Provide the (x, y) coordinate of the cell's center where the given text is located.  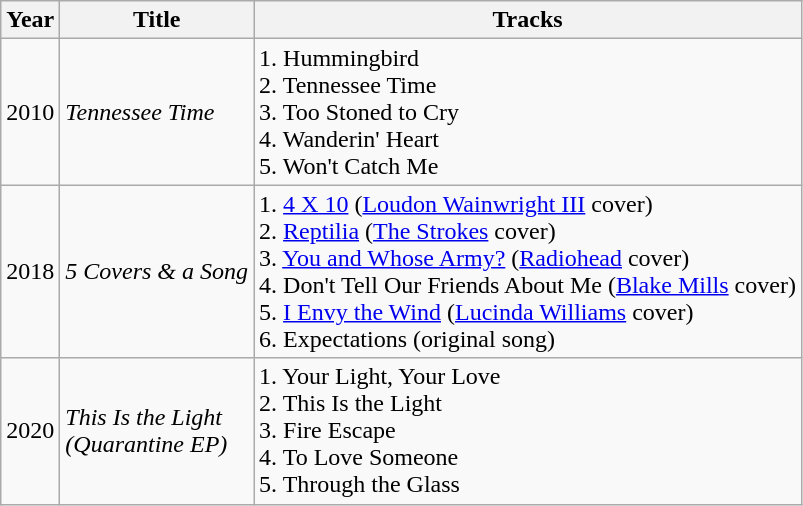
2018 (30, 272)
1. Your Light, Your Love2. This Is the Light3. Fire Escape4. To Love Someone5. Through the Glass (528, 431)
1. Hummingbird2. Tennessee Time3. Too Stoned to Cry4. Wanderin' Heart5. Won't Catch Me (528, 112)
2010 (30, 112)
This Is the Light(Quarantine EP) (157, 431)
2020 (30, 431)
Year (30, 20)
Tracks (528, 20)
Tennessee Time (157, 112)
5 Covers & a Song (157, 272)
Title (157, 20)
